Identify which cell holds the provided text, then report its [x, y] central coordinate. 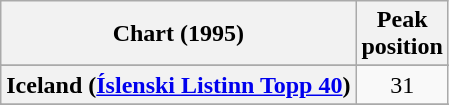
31 [402, 85]
Chart (1995) [178, 34]
Iceland (Íslenski Listinn Topp 40) [178, 85]
Peakposition [402, 34]
